Pinpoint the cell where the given text exists, returning its (x, y) midpoint coordinate. 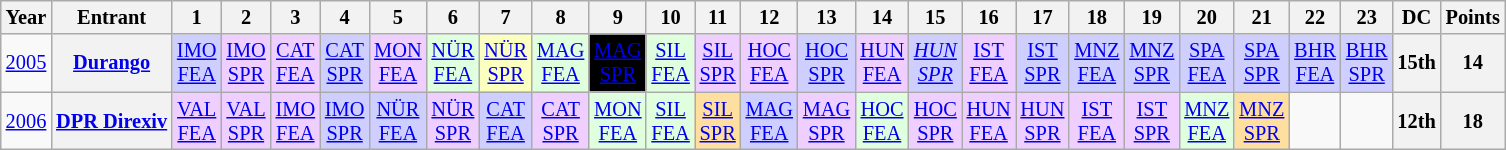
6 (454, 17)
Durango (112, 63)
9 (618, 17)
16 (989, 17)
Year (26, 17)
SPAFEA (1206, 63)
1 (196, 17)
VALFEA (196, 121)
Points (1473, 17)
22 (1315, 17)
7 (506, 17)
5 (398, 17)
12th (1416, 121)
3 (296, 17)
13 (826, 17)
4 (344, 17)
2 (246, 17)
SPASPR (1262, 63)
20 (1206, 17)
VALSPR (246, 121)
15 (936, 17)
Entrant (112, 17)
DC (1416, 17)
19 (1152, 17)
17 (1043, 17)
BHRSPR (1367, 63)
BHRFEA (1315, 63)
21 (1262, 17)
2006 (26, 121)
15th (1416, 63)
8 (560, 17)
2005 (26, 63)
DPR Direxiv (112, 121)
11 (718, 17)
23 (1367, 17)
12 (770, 17)
10 (670, 17)
